Detect which cell encompasses the target text, then output its (X, Y) center coordinate. 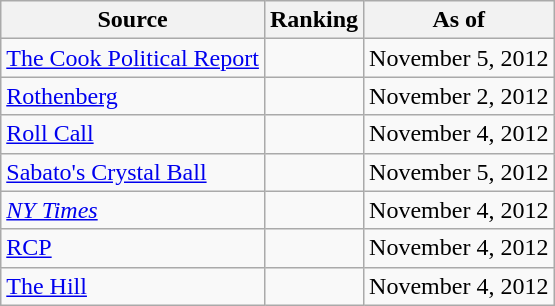
Rothenberg (133, 96)
Roll Call (133, 134)
November 2, 2012 (459, 96)
RCP (133, 248)
The Cook Political Report (133, 58)
The Hill (133, 286)
NY Times (133, 210)
Sabato's Crystal Ball (133, 172)
As of (459, 20)
Ranking (314, 20)
Source (133, 20)
